From the cell containing the given text, extract its center point as (X, Y) coordinate. 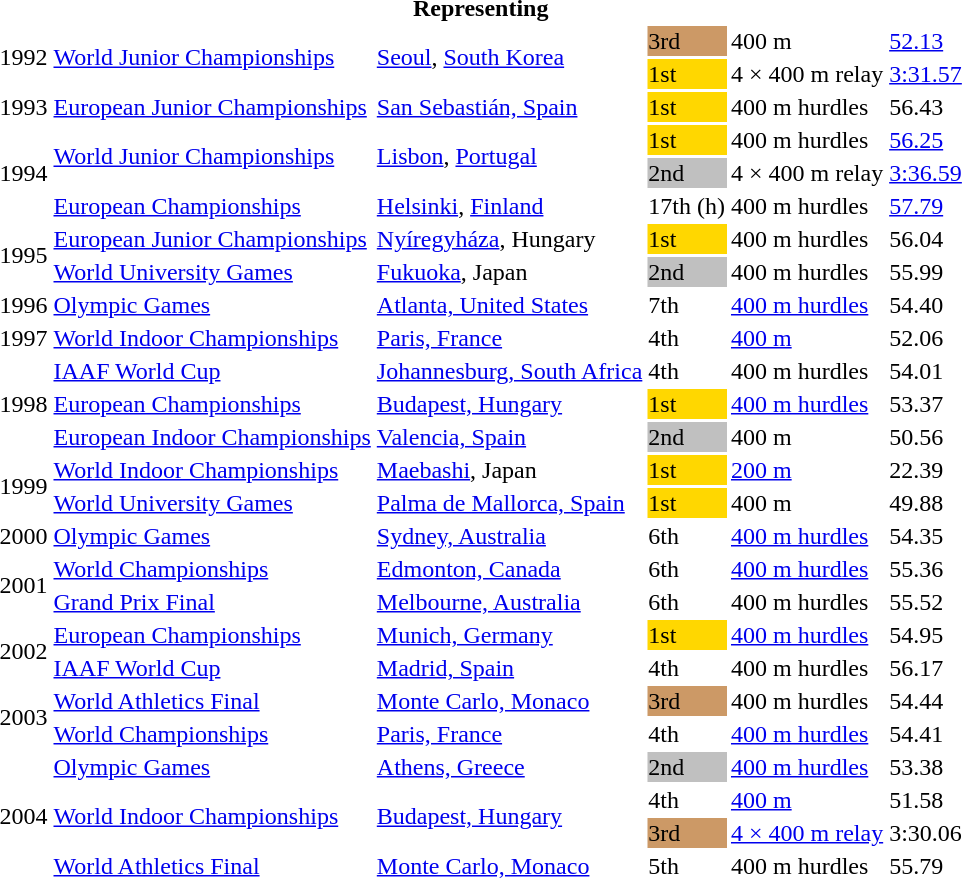
Munich, Germany (510, 635)
European Indoor Championships (212, 437)
Palma de Mallorca, Spain (510, 503)
17th (h) (687, 206)
Johannesburg, South Africa (510, 371)
Grand Prix Final (212, 602)
Madrid, Spain (510, 668)
World Athletics Final (212, 701)
Edmonton, Canada (510, 569)
Valencia, Spain (510, 437)
Fukuoka, Japan (510, 272)
Sydney, Australia (510, 536)
Helsinki, Finland (510, 206)
Seoul, South Korea (510, 58)
Nyíregyháza, Hungary (510, 239)
Atlanta, United States (510, 305)
Melbourne, Australia (510, 602)
Maebashi, Japan (510, 470)
7th (687, 305)
San Sebastián, Spain (510, 107)
Athens, Greece (510, 767)
200 m (806, 470)
Lisbon, Portugal (510, 156)
Monte Carlo, Monaco (510, 701)
